Identify which cell holds the provided text, then report its [X, Y] central coordinate. 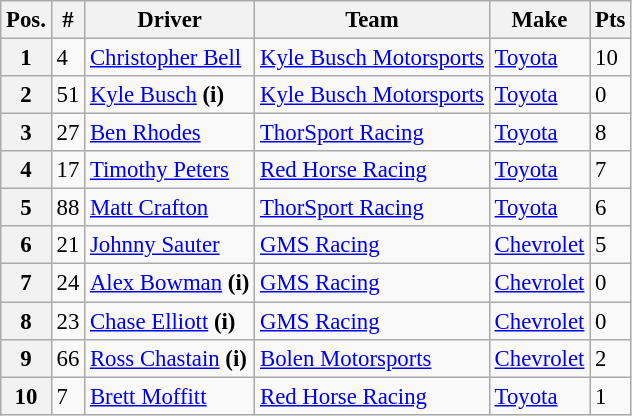
Kyle Busch (i) [170, 95]
Christopher Bell [170, 58]
3 [26, 133]
Chase Elliott (i) [170, 321]
Pos. [26, 20]
Matt Crafton [170, 208]
27 [68, 133]
9 [26, 358]
17 [68, 170]
Driver [170, 20]
51 [68, 95]
Team [372, 20]
Make [539, 20]
Bolen Motorsports [372, 358]
23 [68, 321]
21 [68, 245]
Ben Rhodes [170, 133]
# [68, 20]
24 [68, 283]
Pts [610, 20]
Brett Moffitt [170, 396]
Alex Bowman (i) [170, 283]
Johnny Sauter [170, 245]
Timothy Peters [170, 170]
66 [68, 358]
Ross Chastain (i) [170, 358]
88 [68, 208]
